Detect which cell encompasses the target text, then output its [x, y] center coordinate. 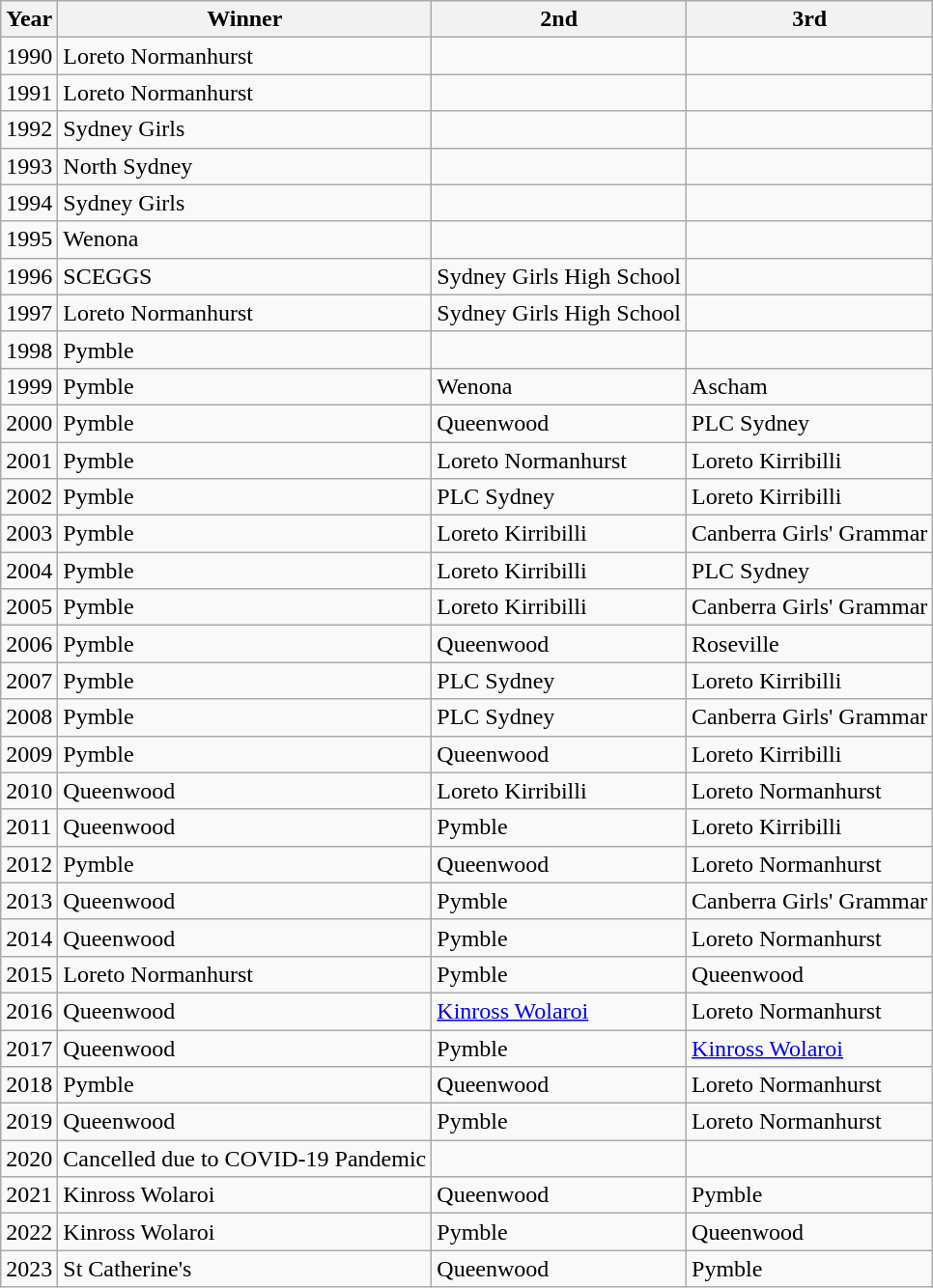
1993 [29, 166]
2002 [29, 497]
2019 [29, 1122]
2012 [29, 864]
2018 [29, 1085]
2010 [29, 791]
Ascham [809, 386]
2009 [29, 754]
1996 [29, 276]
2016 [29, 1011]
North Sydney [245, 166]
2013 [29, 901]
Winner [245, 19]
Cancelled due to COVID-19 Pandemic [245, 1159]
2023 [29, 1269]
2022 [29, 1232]
2006 [29, 644]
2015 [29, 974]
2014 [29, 938]
2001 [29, 461]
SCEGGS [245, 276]
Roseville [809, 644]
2nd [559, 19]
1990 [29, 56]
2020 [29, 1159]
1994 [29, 203]
1991 [29, 93]
2004 [29, 571]
2005 [29, 607]
1995 [29, 239]
2011 [29, 827]
St Catherine's [245, 1269]
2021 [29, 1195]
2007 [29, 681]
1998 [29, 350]
2000 [29, 423]
3rd [809, 19]
1999 [29, 386]
2017 [29, 1048]
1992 [29, 129]
1997 [29, 313]
Year [29, 19]
2003 [29, 534]
2008 [29, 717]
